Locate the cell with the specified text and output its [x, y] center coordinate. 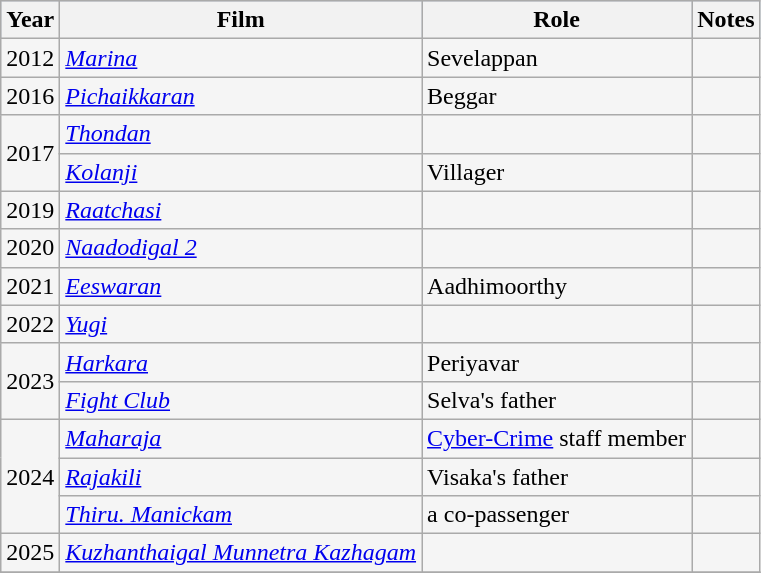
Periyavar [557, 362]
Notes [726, 20]
a co-passenger [557, 515]
Cyber-Crime staff member [557, 438]
2016 [30, 96]
Kuzhanthaigal Munnetra Kazhagam [241, 553]
Thondan [241, 134]
Eeswaran [241, 286]
Villager [557, 172]
Marina [241, 58]
Yugi [241, 324]
2020 [30, 248]
Fight Club [241, 400]
2024 [30, 476]
Kolanji [241, 172]
2017 [30, 153]
Visaka's father [557, 477]
Harkara [241, 362]
2021 [30, 286]
Thiru. Manickam [241, 515]
Raatchasi [241, 210]
2025 [30, 553]
2022 [30, 324]
Selva's father [557, 400]
2012 [30, 58]
Sevelappan [557, 58]
Beggar [557, 96]
Year [30, 20]
Pichaikkaran [241, 96]
Naadodigal 2 [241, 248]
Aadhimoorthy [557, 286]
Film [241, 20]
2019 [30, 210]
Role [557, 20]
2023 [30, 381]
Rajakili [241, 477]
Maharaja [241, 438]
